Extract the (X, Y) coordinate from the center of the cell holding the provided text.  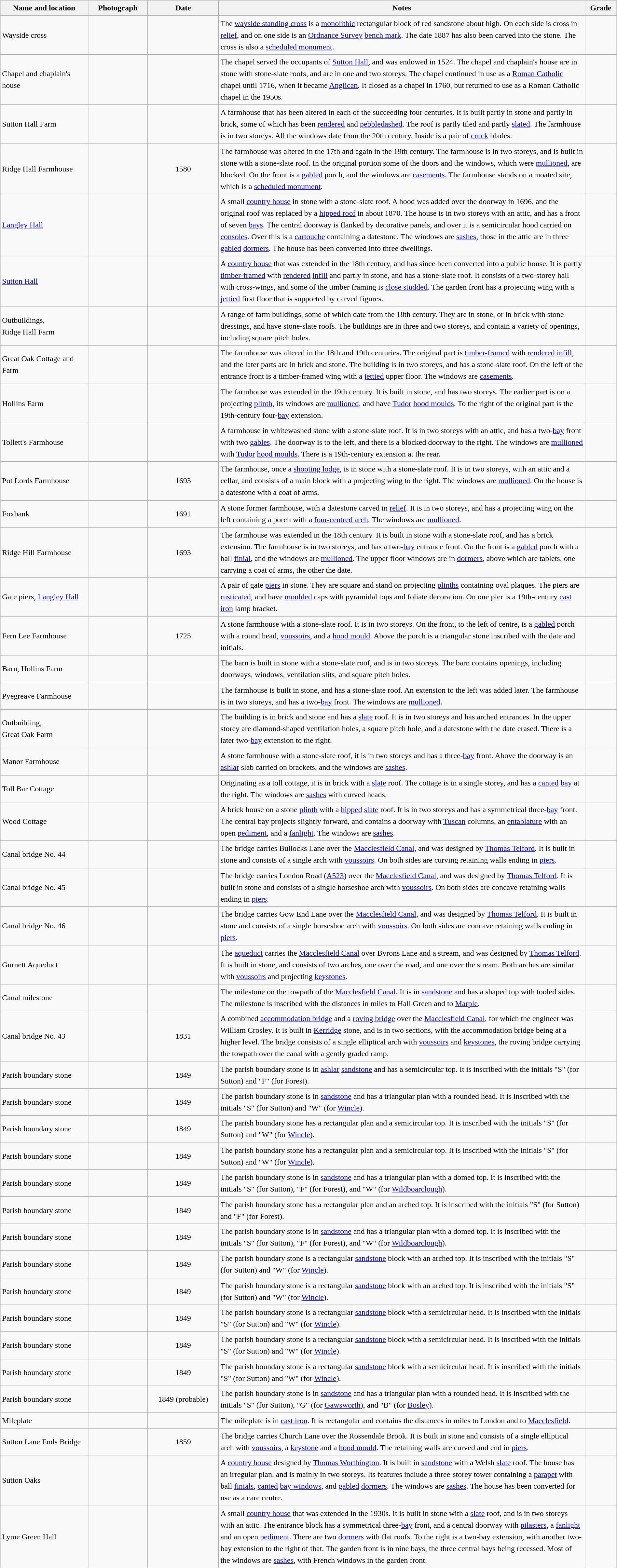
Outbuildings,Ridge Hall Farm (44, 326)
Chapel and chaplain's house (44, 79)
Manor Farmhouse (44, 761)
Foxbank (44, 514)
The parish boundary stone has a rectangular plan and an arched top. It is inscribed with the initials "S" (for Sutton) and "F" (for Forest). (402, 1210)
Langley Hall (44, 225)
1725 (183, 636)
1691 (183, 514)
Canal bridge No. 43 (44, 1036)
Ridge Hall Farmhouse (44, 169)
Sutton Hall (44, 281)
Toll Bar Cottage (44, 789)
Hollins Farm (44, 403)
Date (183, 8)
Canal milestone (44, 998)
Pot Lords Farmhouse (44, 481)
Gate piers, Langley Hall (44, 597)
Sutton Oaks (44, 1480)
The parish boundary stone is in ashlar sandstone and has a semicircular top. It is inscribed with the initials "S" (for Sutton) and "F" (for Forest). (402, 1075)
Canal bridge No. 44 (44, 854)
Lyme Green Hall (44, 1537)
Notes (402, 8)
Photograph (118, 8)
Ridge Hill Farmhouse (44, 552)
1580 (183, 169)
Grade (601, 8)
Tollett's Farmhouse (44, 442)
Sutton Lane Ends Bridge (44, 1441)
Wayside cross (44, 35)
Wood Cottage (44, 821)
Name and location (44, 8)
1831 (183, 1036)
Canal bridge No. 46 (44, 926)
1859 (183, 1441)
Fern Lee Farmhouse (44, 636)
Outbuilding,Great Oak Farm (44, 729)
Canal bridge No. 45 (44, 887)
Mileplate (44, 1421)
Pyegreave Farmhouse (44, 696)
Great Oak Cottage and Farm (44, 364)
Gurnett Aqueduct (44, 964)
The mileplate is in cast iron. It is rectangular and contains the distances in miles to London and to Macclesfield. (402, 1421)
Sutton Hall Farm (44, 124)
Barn, Hollins Farm (44, 669)
1849 (probable) (183, 1399)
